Pinpoint the cell where the given text exists, returning its (X, Y) midpoint coordinate. 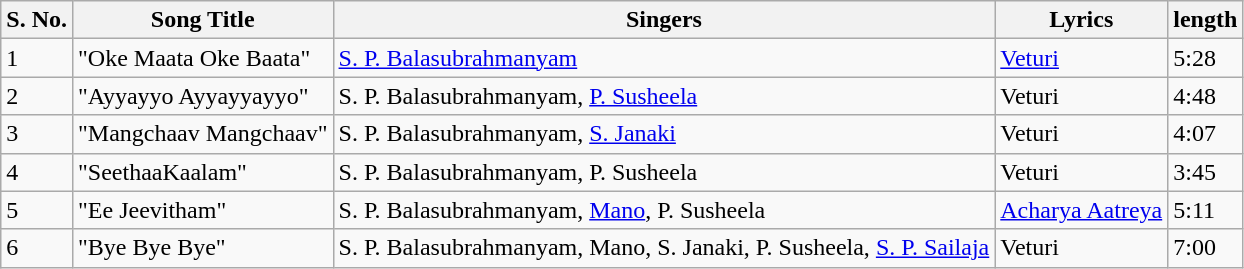
7:00 (1206, 248)
2 (37, 96)
"SeethaaKaalam" (202, 172)
S. P. Balasubrahmanyam, Mano, S. Janaki, P. Susheela, S. P. Sailaja (664, 248)
4:48 (1206, 96)
1 (37, 58)
Song Title (202, 20)
S. P. Balasubrahmanyam, Mano, P. Susheela (664, 210)
S. P. Balasubrahmanyam (664, 58)
Acharya Aatreya (1082, 210)
S. No. (37, 20)
Lyrics (1082, 20)
"Ee Jeevitham" (202, 210)
length (1206, 20)
5 (37, 210)
4 (37, 172)
5:28 (1206, 58)
6 (37, 248)
"Mangchaav Mangchaav" (202, 134)
5:11 (1206, 210)
3 (37, 134)
Singers (664, 20)
S. P. Balasubrahmanyam, S. Janaki (664, 134)
"Ayyayyo Ayyayyayyo" (202, 96)
"Bye Bye Bye" (202, 248)
3:45 (1206, 172)
"Oke Maata Oke Baata" (202, 58)
4:07 (1206, 134)
